Locate the cell with the specified text and output its (X, Y) center coordinate. 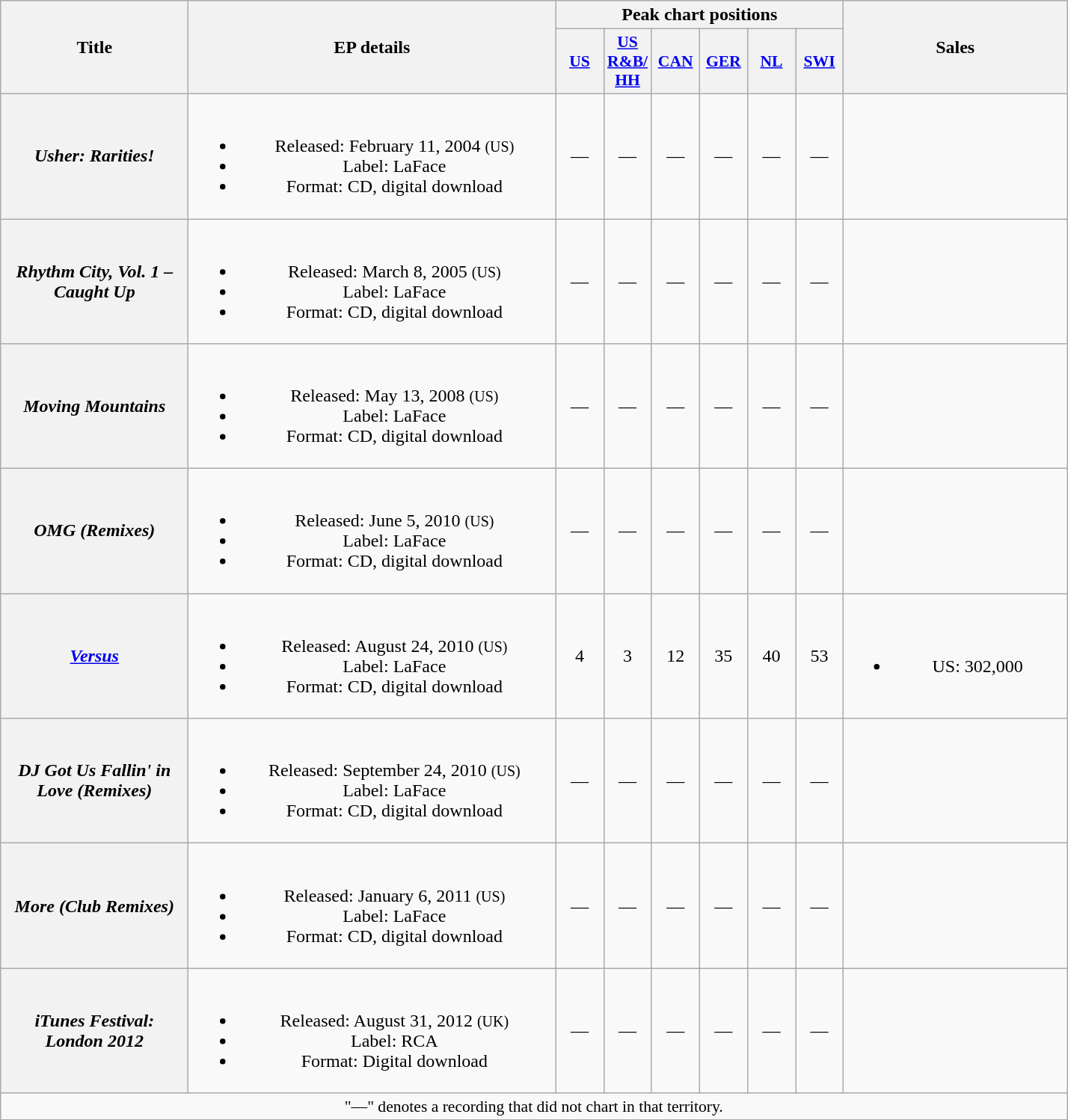
SWI (820, 61)
Versus (94, 656)
DJ Got Us Fallin' in Love (Remixes) (94, 781)
Usher: Rarities! (94, 156)
53 (820, 656)
Released: August 31, 2012 (UK)Label: RCAFormat: Digital download (372, 1030)
35 (723, 656)
Released: February 11, 2004 (US)Label: LaFaceFormat: CD, digital download (372, 156)
4 (580, 656)
NL (771, 61)
Released: January 6, 2011 (US)Label: LaFaceFormat: CD, digital download (372, 906)
3 (627, 656)
Moving Mountains (94, 407)
Released: March 8, 2005 (US)Label: LaFaceFormat: CD, digital download (372, 281)
Released: August 24, 2010 (US)Label: LaFaceFormat: CD, digital download (372, 656)
US: 302,000 (956, 656)
GER (723, 61)
Released: September 24, 2010 (US)Label: LaFaceFormat: CD, digital download (372, 781)
"—" denotes a recording that did not chart in that territory. (534, 1107)
USR&B/HH (627, 61)
US (580, 61)
OMG (Remixes) (94, 531)
More (Club Remixes) (94, 906)
Released: June 5, 2010 (US)Label: LaFaceFormat: CD, digital download (372, 531)
40 (771, 656)
iTunes Festival: London 2012 (94, 1030)
Title (94, 48)
Peak chart positions (700, 15)
Sales (956, 48)
CAN (675, 61)
Rhythm City, Vol. 1 – Caught Up (94, 281)
12 (675, 656)
EP details (372, 48)
Released: May 13, 2008 (US)Label: LaFaceFormat: CD, digital download (372, 407)
